Capture the cell that displays the provided text and extract its (X, Y) central coordinate. 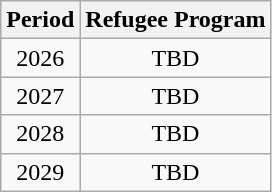
Period (40, 20)
Refugee Program (176, 20)
2026 (40, 58)
2027 (40, 96)
2029 (40, 172)
2028 (40, 134)
